Determine the [X, Y] coordinate at the center of the cell enclosing the given text.  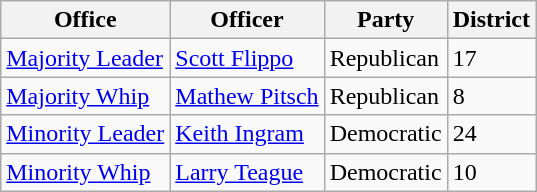
Majority Whip [86, 96]
Mathew Pitsch [247, 96]
Keith Ingram [247, 134]
24 [491, 134]
10 [491, 172]
8 [491, 96]
Officer [247, 20]
Office [86, 20]
Larry Teague [247, 172]
District [491, 20]
Majority Leader [86, 58]
Minority Leader [86, 134]
Scott Flippo [247, 58]
Minority Whip [86, 172]
Party [386, 20]
17 [491, 58]
